From the cell containing the given text, extract its center point as [X, Y] coordinate. 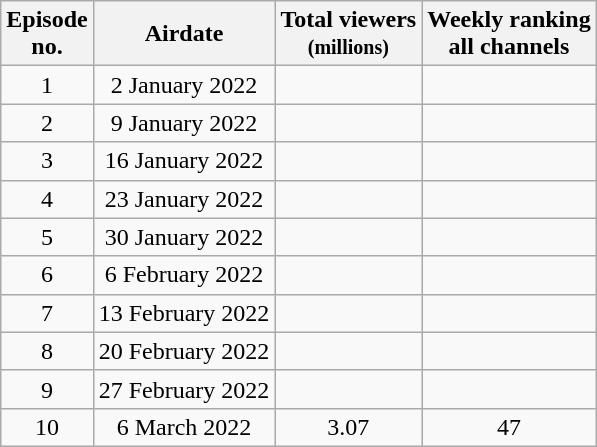
3 [47, 161]
3.07 [348, 427]
6 February 2022 [184, 275]
9 [47, 389]
4 [47, 199]
23 January 2022 [184, 199]
9 January 2022 [184, 123]
16 January 2022 [184, 161]
10 [47, 427]
Episodeno. [47, 34]
13 February 2022 [184, 313]
2 [47, 123]
6 [47, 275]
Weekly rankingall channels [509, 34]
8 [47, 351]
Airdate [184, 34]
30 January 2022 [184, 237]
1 [47, 85]
6 March 2022 [184, 427]
5 [47, 237]
7 [47, 313]
Total viewers(millions) [348, 34]
2 January 2022 [184, 85]
20 February 2022 [184, 351]
27 February 2022 [184, 389]
47 [509, 427]
